Determine the [X, Y] coordinate at the center of the cell enclosing the given text.  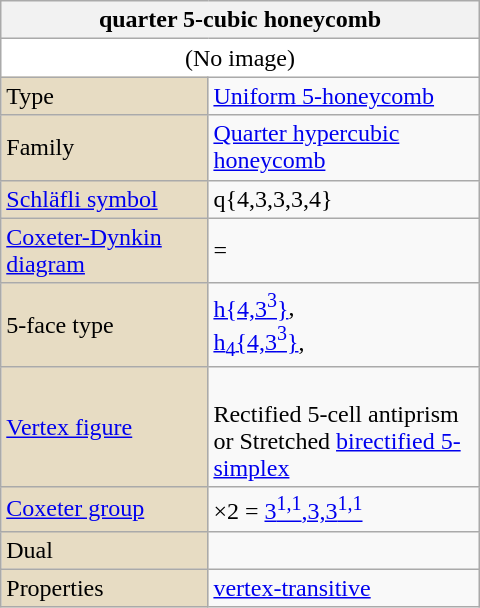
×2 = 31,1,3,31,1 [344, 510]
Coxeter-Dynkin diagram [104, 250]
5-face type [104, 325]
= [344, 250]
Schläfli symbol [104, 199]
Vertex figure [104, 426]
Rectified 5-cell antiprismor Stretched birectified 5-simplex [344, 426]
Type [104, 96]
Quarter hypercubic honeycomb [344, 148]
quarter 5-cubic honeycomb [240, 20]
Uniform 5-honeycomb [344, 96]
Dual [104, 550]
vertex-transitive [344, 588]
(No image) [240, 58]
h{4,33}, h4{4,33}, [344, 325]
Properties [104, 588]
Family [104, 148]
Coxeter group [104, 510]
q{4,3,3,3,4} [344, 199]
